Capture the cell that displays the provided text and extract its [X, Y] central coordinate. 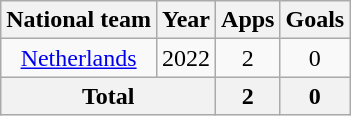
Year [186, 20]
Goals [315, 20]
Apps [248, 20]
National team [79, 20]
2022 [186, 58]
Netherlands [79, 58]
Total [108, 96]
